Detect which cell encompasses the target text, then output its (x, y) center coordinate. 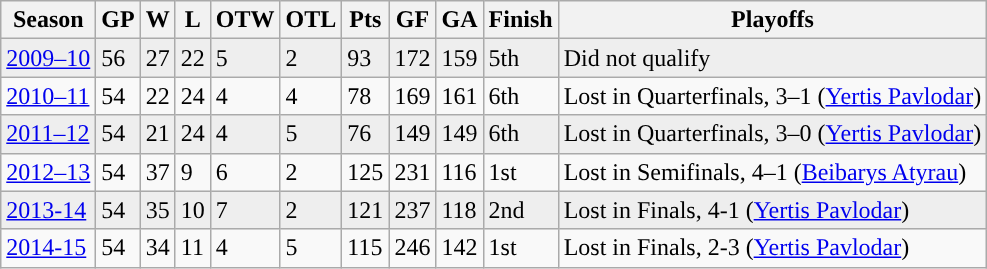
125 (366, 172)
Did not qualify (772, 58)
GA (460, 20)
169 (412, 96)
2nd (520, 210)
10 (192, 210)
Lost in Finals, 2-3 (Yertis Pavlodar) (772, 248)
2014-15 (48, 248)
Playoffs (772, 20)
56 (118, 58)
172 (412, 58)
OTL (311, 20)
246 (412, 248)
37 (158, 172)
161 (460, 96)
Lost in Quarterfinals, 3–1 (Yertis Pavlodar) (772, 96)
34 (158, 248)
142 (460, 248)
27 (158, 58)
159 (460, 58)
2011–12 (48, 134)
93 (366, 58)
115 (366, 248)
2009–10 (48, 58)
2010–11 (48, 96)
35 (158, 210)
2012–13 (48, 172)
GF (412, 20)
Lost in Semifinals, 4–1 (Beibarys Atyrau) (772, 172)
Season (48, 20)
5th (520, 58)
118 (460, 210)
Finish (520, 20)
7 (245, 210)
76 (366, 134)
78 (366, 96)
6 (245, 172)
Lost in Finals, 4-1 (Yertis Pavlodar) (772, 210)
21 (158, 134)
2013-14 (48, 210)
121 (366, 210)
Lost in Quarterfinals, 3–0 (Yertis Pavlodar) (772, 134)
Pts (366, 20)
237 (412, 210)
L (192, 20)
9 (192, 172)
11 (192, 248)
116 (460, 172)
OTW (245, 20)
W (158, 20)
231 (412, 172)
GP (118, 20)
